Search for the cell housing the specified text and yield its [X, Y] center coordinate. 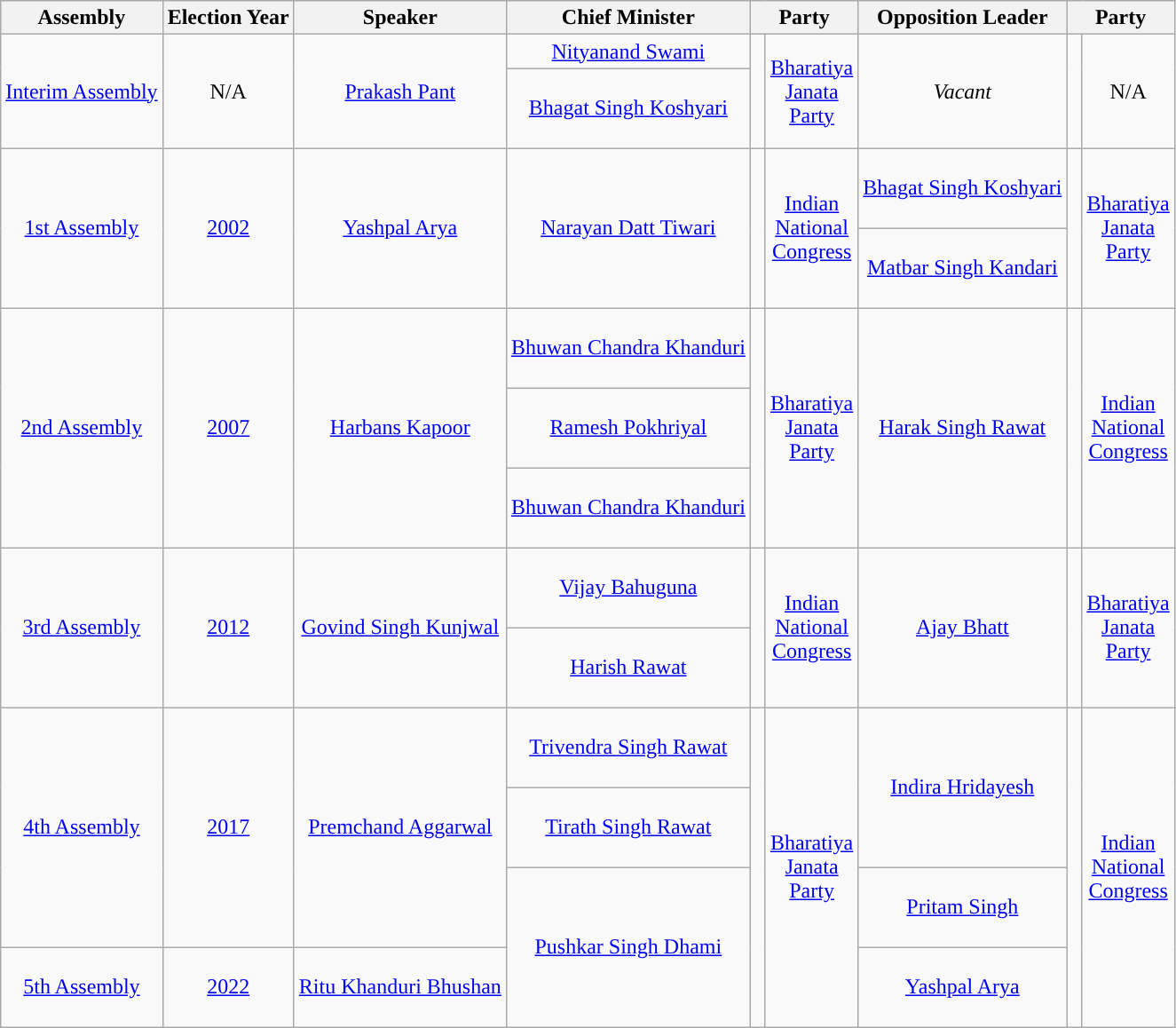
Prakash Pant [399, 91]
Ramesh Pokhriyal [628, 428]
Harbans Kapoor [399, 428]
Tirath Singh Rawat [628, 827]
Election Year [228, 18]
2007 [228, 428]
2nd Assembly [82, 428]
3rd Assembly [82, 628]
Speaker [399, 18]
Vacant [962, 91]
Ajay Bhatt [962, 628]
4th Assembly [82, 827]
Pritam Singh [962, 907]
Harish Rawat [628, 668]
Vijay Bahuguna [628, 588]
Matbar Singh Kandari [962, 268]
Pushkar Singh Dhami [628, 947]
2017 [228, 827]
2002 [228, 228]
2022 [228, 987]
Narayan Datt Tiwari [628, 228]
Ritu Khanduri Bhushan [399, 987]
Govind Singh Kunjwal [399, 628]
Chief Minister [628, 18]
Trivendra Singh Rawat [628, 747]
Interim Assembly [82, 91]
Assembly [82, 18]
Nityanand Swami [628, 51]
2012 [228, 628]
Opposition Leader [962, 18]
Indira Hridayesh [962, 787]
Harak Singh Rawat [962, 428]
1st Assembly [82, 228]
Premchand Aggarwal [399, 827]
5th Assembly [82, 987]
